Detect which cell encompasses the target text, then output its (X, Y) center coordinate. 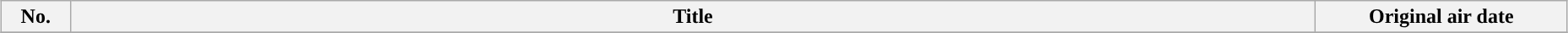
No. (35, 17)
Original air date (1441, 17)
Title (693, 17)
